Find where the given text appears and provide that cell's center as [X, Y] coordinate. 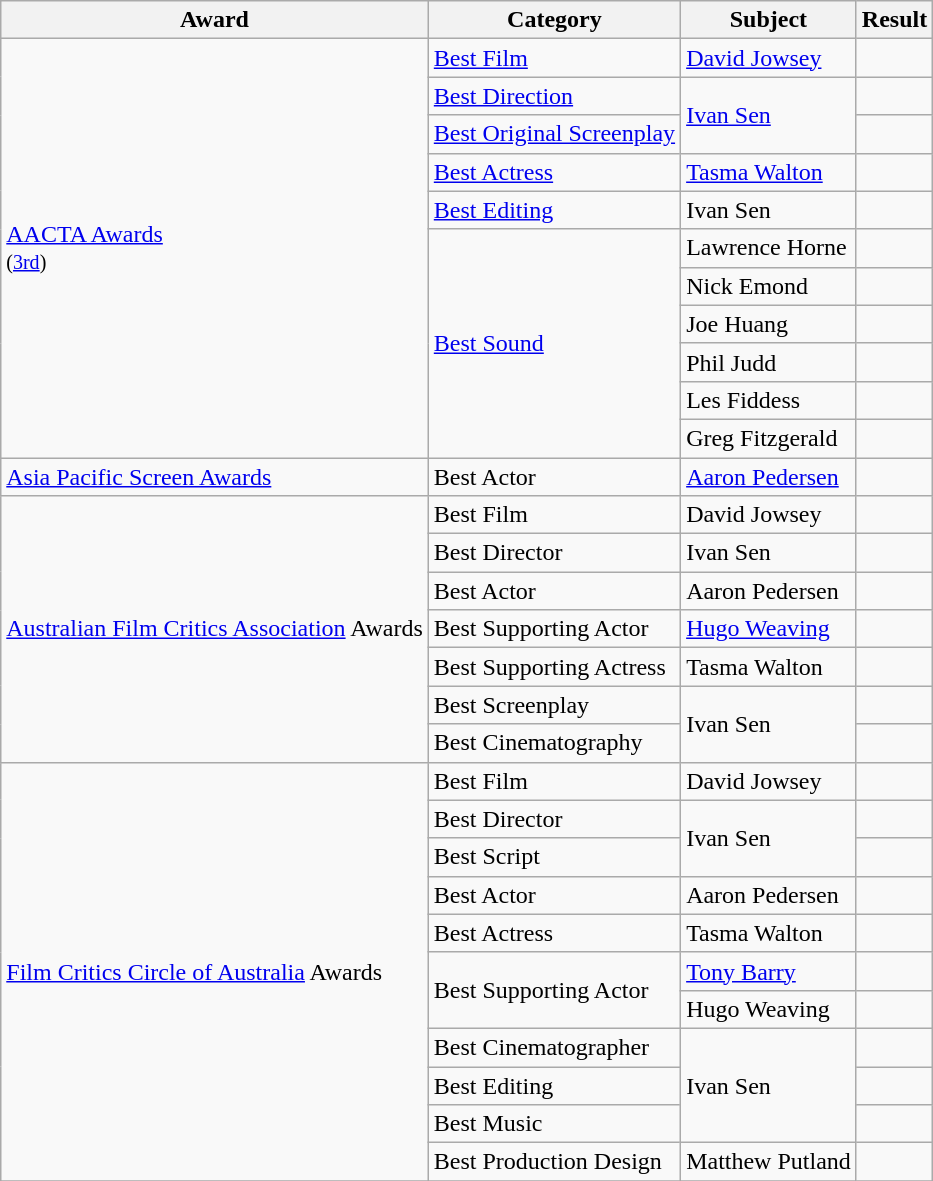
Category [554, 20]
Nick Emond [769, 286]
Matthew Putland [769, 1162]
Result [894, 20]
Best Script [554, 857]
Les Fiddess [769, 400]
AACTA Awards(3rd) [215, 248]
Greg Fitzgerald [769, 438]
Best Cinematography [554, 743]
Joe Huang [769, 324]
Best Music [554, 1124]
Film Critics Circle of Australia Awards [215, 972]
Lawrence Horne [769, 248]
Best Supporting Actress [554, 667]
Best Direction [554, 96]
Best Original Screenplay [554, 134]
Australian Film Critics Association Awards [215, 629]
Best Screenplay [554, 705]
Best Production Design [554, 1162]
Tony Barry [769, 971]
Asia Pacific Screen Awards [215, 477]
Phil Judd [769, 362]
Best Cinematographer [554, 1047]
Award [215, 20]
Subject [769, 20]
Best Sound [554, 343]
